Return the [x, y] coordinate for the center point of the cell that contains the specified text.  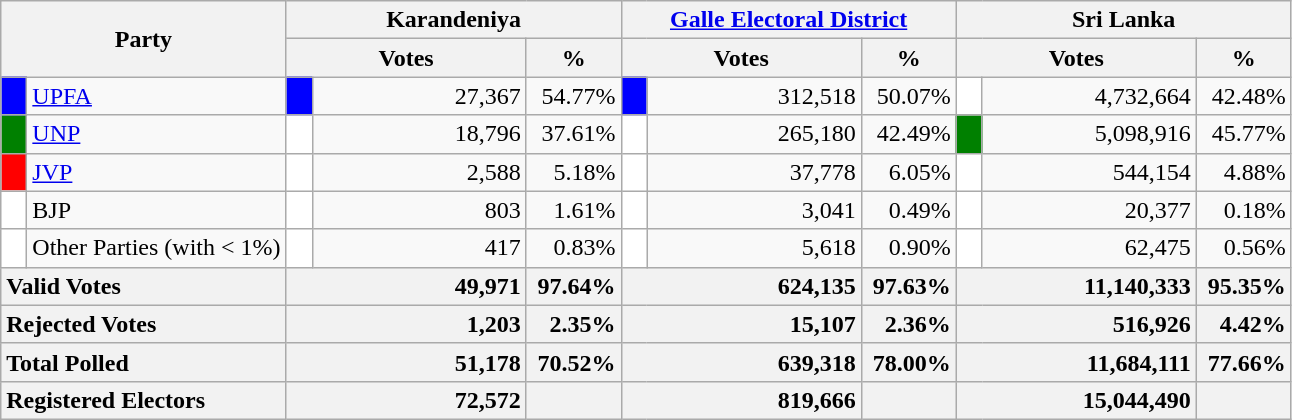
27,367 [419, 96]
42.48% [1244, 96]
2,588 [419, 172]
49,971 [406, 286]
Valid Votes [144, 286]
72,572 [406, 400]
37.61% [574, 134]
95.35% [1244, 286]
Total Polled [144, 362]
0.90% [908, 248]
50.07% [908, 96]
97.64% [574, 286]
312,518 [754, 96]
4,732,664 [1089, 96]
803 [419, 210]
Registered Electors [144, 400]
11,140,333 [1076, 286]
5.18% [574, 172]
BJP [156, 210]
UPFA [156, 96]
2.35% [574, 324]
516,926 [1076, 324]
15,107 [741, 324]
1.61% [574, 210]
Karandeniya [454, 20]
Rejected Votes [144, 324]
0.83% [574, 248]
544,154 [1089, 172]
0.56% [1244, 248]
51,178 [406, 362]
1,203 [406, 324]
417 [419, 248]
54.77% [574, 96]
819,666 [741, 400]
11,684,111 [1076, 362]
3,041 [754, 210]
37,778 [754, 172]
77.66% [1244, 362]
Party [144, 39]
0.18% [1244, 210]
78.00% [908, 362]
624,135 [741, 286]
4.88% [1244, 172]
5,618 [754, 248]
Galle Electoral District [788, 20]
62,475 [1089, 248]
Other Parties (with < 1%) [156, 248]
UNP [156, 134]
2.36% [908, 324]
18,796 [419, 134]
42.49% [908, 134]
265,180 [754, 134]
15,044,490 [1076, 400]
Sri Lanka [1124, 20]
4.42% [1244, 324]
97.63% [908, 286]
0.49% [908, 210]
6.05% [908, 172]
70.52% [574, 362]
45.77% [1244, 134]
5,098,916 [1089, 134]
JVP [156, 172]
639,318 [741, 362]
20,377 [1089, 210]
